Provide the (X, Y) coordinate of the cell's center where the given text is located.  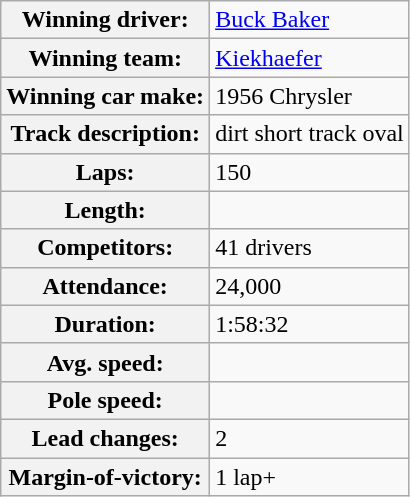
1:58:32 (310, 324)
Laps: (106, 172)
Length: (106, 210)
Pole speed: (106, 400)
24,000 (310, 286)
Competitors: (106, 248)
41 drivers (310, 248)
Winning team: (106, 58)
Lead changes: (106, 438)
1 lap+ (310, 477)
Winning driver: (106, 20)
Buck Baker (310, 20)
Avg. speed: (106, 362)
Margin-of-victory: (106, 477)
dirt short track oval (310, 134)
1956 Chrysler (310, 96)
Winning car make: (106, 96)
Duration: (106, 324)
Track description: (106, 134)
Kiekhaefer (310, 58)
150 (310, 172)
2 (310, 438)
Attendance: (106, 286)
